Detect which cell encompasses the target text, then output its (x, y) center coordinate. 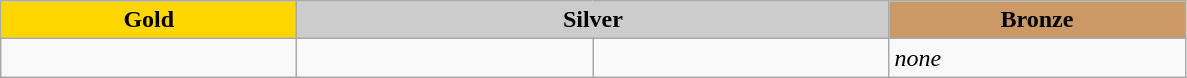
Gold (149, 20)
none (1037, 58)
Bronze (1037, 20)
Silver (593, 20)
